Return the (X, Y) coordinate for the center point of the cell that contains the specified text.  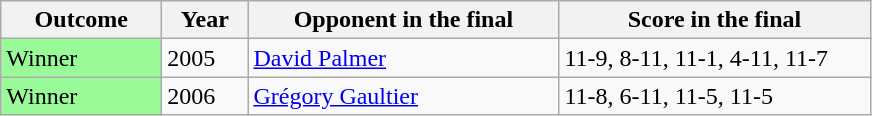
Grégory Gaultier (404, 96)
Opponent in the final (404, 20)
Year (205, 20)
11-8, 6-11, 11-5, 11-5 (714, 96)
Outcome (82, 20)
Score in the final (714, 20)
11-9, 8-11, 11-1, 4-11, 11-7 (714, 58)
2005 (205, 58)
2006 (205, 96)
David Palmer (404, 58)
